Identify which cell holds the provided text, then report its [X, Y] central coordinate. 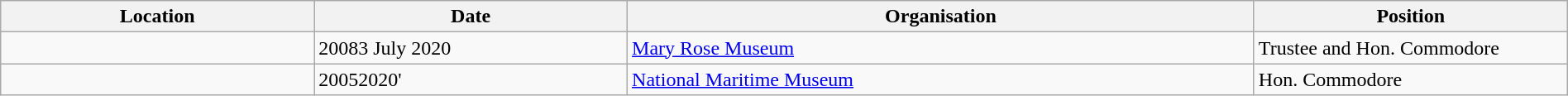
National Maritime Museum [941, 79]
Location [157, 17]
20083 July 2020 [471, 48]
Position [1411, 17]
Date [471, 17]
Trustee and Hon. Commodore [1411, 48]
Organisation [941, 17]
20052020' [471, 79]
Hon. Commodore [1411, 79]
Mary Rose Museum [941, 48]
